Find where the given text appears and provide that cell's center as [X, Y] coordinate. 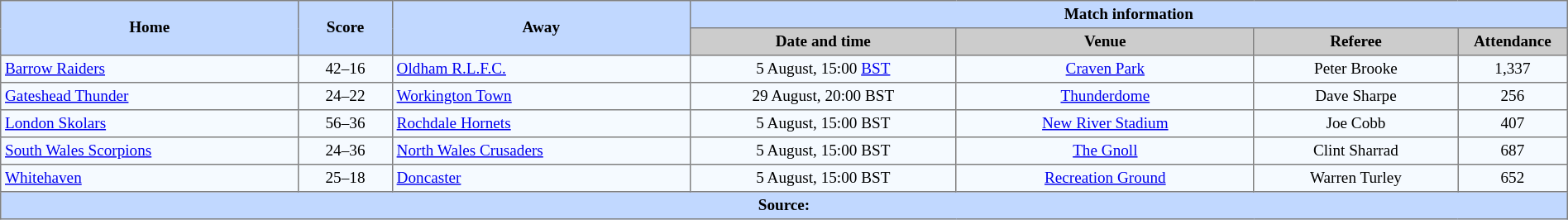
Peter Brooke [1355, 69]
256 [1513, 96]
New River Stadium [1105, 124]
Source: [784, 205]
Doncaster [541, 179]
Warren Turley [1355, 179]
North Wales Crusaders [541, 151]
The Gnoll [1105, 151]
24–22 [346, 96]
Workington Town [541, 96]
Recreation Ground [1105, 179]
Score [346, 28]
London Skolars [150, 124]
Whitehaven [150, 179]
Match information [1128, 15]
407 [1513, 124]
Barrow Raiders [150, 69]
687 [1513, 151]
Home [150, 28]
Oldham R.L.F.C. [541, 69]
Thunderdome [1105, 96]
Dave Sharpe [1355, 96]
Attendance [1513, 41]
Craven Park [1105, 69]
Joe Cobb [1355, 124]
Venue [1105, 41]
Clint Sharrad [1355, 151]
Rochdale Hornets [541, 124]
Referee [1355, 41]
1,337 [1513, 69]
24–36 [346, 151]
56–36 [346, 124]
Away [541, 28]
652 [1513, 179]
42–16 [346, 69]
South Wales Scorpions [150, 151]
29 August, 20:00 BST [823, 96]
25–18 [346, 179]
Date and time [823, 41]
Gateshead Thunder [150, 96]
